Identify which cell holds the provided text, then report its [x, y] central coordinate. 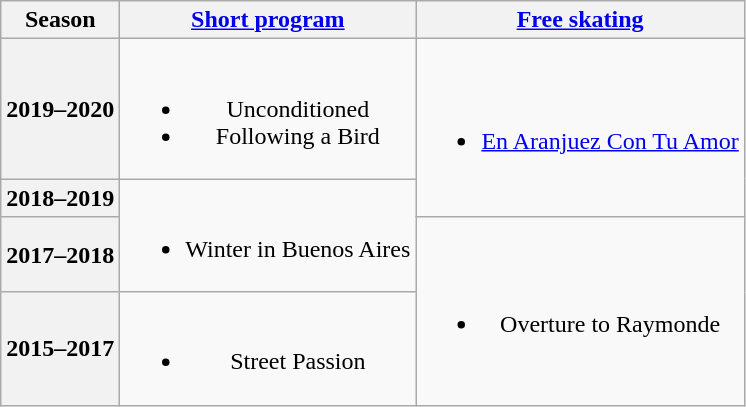
Winter in Buenos Aires [268, 236]
En Aranjuez Con Tu Amor [580, 128]
UnconditionedFollowing a Bird [268, 109]
2019–2020 [60, 109]
2018–2019 [60, 198]
Short program [268, 20]
2015–2017 [60, 348]
Street Passion [268, 348]
Free skating [580, 20]
Overture to Raymonde [580, 311]
Season [60, 20]
2017–2018 [60, 254]
